Determine the (X, Y) coordinate at the center of the cell enclosing the given text.  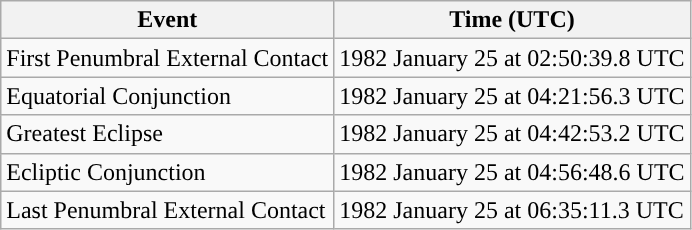
Last Penumbral External Contact (168, 210)
Greatest Eclipse (168, 134)
1982 January 25 at 06:35:11.3 UTC (512, 210)
1982 January 25 at 04:21:56.3 UTC (512, 96)
1982 January 25 at 04:42:53.2 UTC (512, 134)
Time (UTC) (512, 20)
1982 January 25 at 04:56:48.6 UTC (512, 172)
Event (168, 20)
Equatorial Conjunction (168, 96)
Ecliptic Conjunction (168, 172)
1982 January 25 at 02:50:39.8 UTC (512, 58)
First Penumbral External Contact (168, 58)
